Locate the cell with the specified text and output its [x, y] center coordinate. 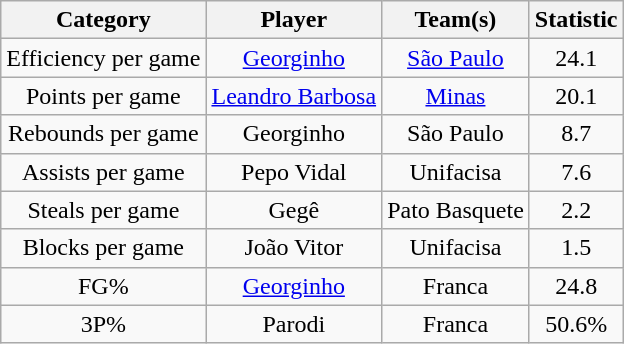
Steals per game [104, 210]
Pato Basquete [456, 210]
Category [104, 20]
Rebounds per game [104, 134]
Player [294, 20]
Leandro Barbosa [294, 96]
1.5 [576, 248]
Blocks per game [104, 248]
João Vitor [294, 248]
Minas [456, 96]
24.8 [576, 286]
7.6 [576, 172]
8.7 [576, 134]
Assists per game [104, 172]
Points per game [104, 96]
Pepo Vidal [294, 172]
Statistic [576, 20]
24.1 [576, 58]
Parodi [294, 324]
Efficiency per game [104, 58]
FG% [104, 286]
2.2 [576, 210]
Gegê [294, 210]
Team(s) [456, 20]
20.1 [576, 96]
50.6% [576, 324]
3P% [104, 324]
